Find where the given text appears and provide that cell's center as [X, Y] coordinate. 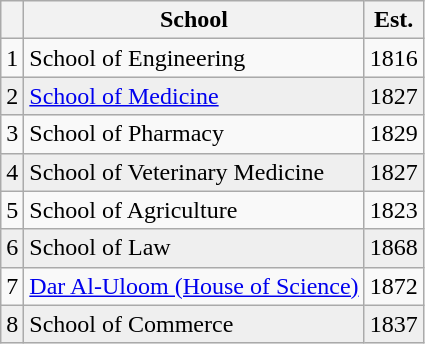
1868 [394, 248]
1872 [394, 286]
School of Medicine [194, 96]
2 [12, 96]
Est. [394, 20]
1816 [394, 58]
1 [12, 58]
6 [12, 248]
5 [12, 210]
School [194, 20]
School of Agriculture [194, 210]
School of Pharmacy [194, 134]
7 [12, 286]
4 [12, 172]
8 [12, 324]
3 [12, 134]
1829 [394, 134]
School of Veterinary Medicine [194, 172]
1823 [394, 210]
Dar Al-Uloom (House of Science) [194, 286]
School of Engineering [194, 58]
School of Commerce [194, 324]
1837 [394, 324]
School of Law [194, 248]
